Return the [x, y] coordinate for the center point of the cell that contains the specified text.  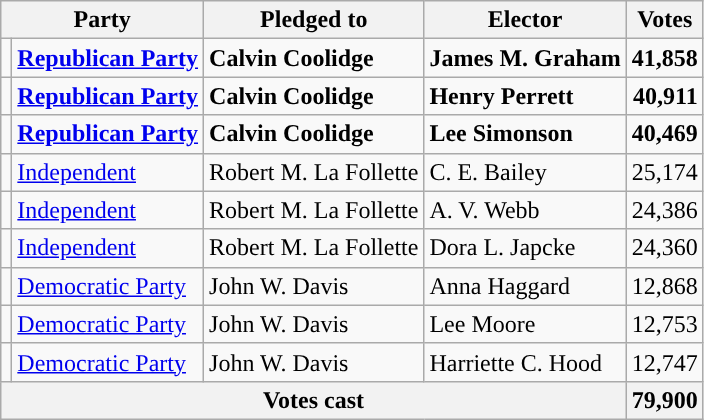
25,174 [664, 172]
Party [102, 20]
40,911 [664, 96]
Lee Moore [525, 324]
Lee Simonson [525, 134]
40,469 [664, 134]
Pledged to [314, 20]
12,747 [664, 362]
Anna Haggard [525, 286]
James M. Graham [525, 58]
A. V. Webb [525, 210]
Harriette C. Hood [525, 362]
12,868 [664, 286]
Elector [525, 20]
41,858 [664, 58]
24,386 [664, 210]
Votes [664, 20]
C. E. Bailey [525, 172]
Votes cast [314, 400]
79,900 [664, 400]
Dora L. Japcke [525, 248]
24,360 [664, 248]
Henry Perrett [525, 96]
12,753 [664, 324]
